Detect which cell encompasses the target text, then output its (x, y) center coordinate. 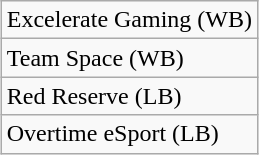
Excelerate Gaming (WB) (129, 20)
Overtime eSport (LB) (129, 134)
Team Space (WB) (129, 58)
Red Reserve (LB) (129, 96)
